Identify which cell holds the provided text, then report its [x, y] central coordinate. 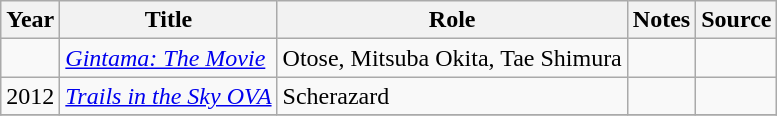
Notes [661, 20]
2012 [30, 96]
Source [736, 20]
Trails in the Sky OVA [168, 96]
Year [30, 20]
Gintama: The Movie [168, 58]
Otose, Mitsuba Okita, Tae Shimura [452, 58]
Title [168, 20]
Role [452, 20]
Scherazard [452, 96]
